Detect which cell encompasses the target text, then output its (X, Y) center coordinate. 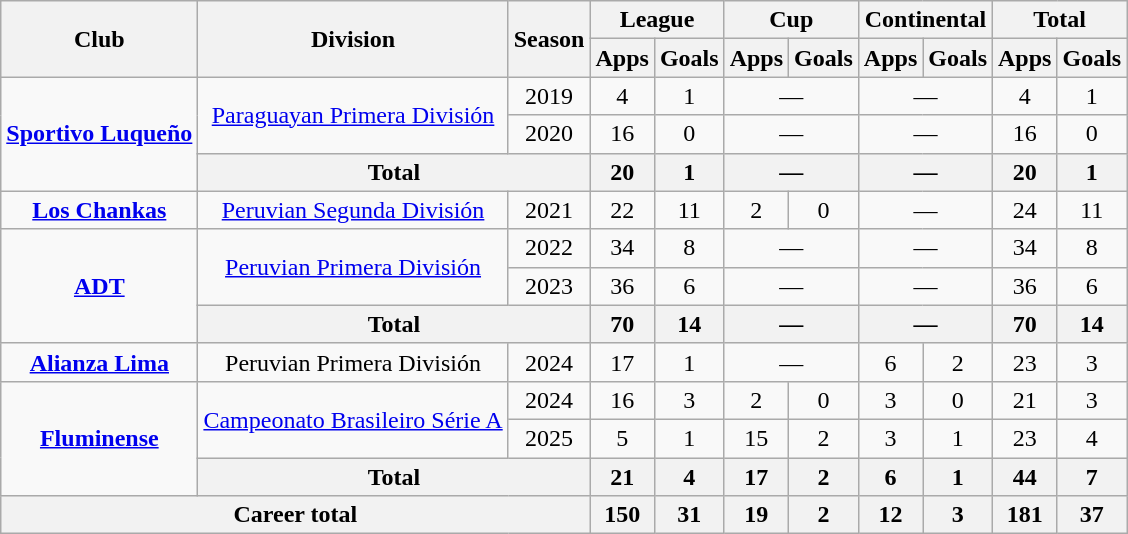
Sportivo Luqueño (100, 134)
Season (549, 39)
181 (1025, 515)
24 (1025, 210)
19 (756, 515)
44 (1025, 477)
Paraguayan Primera División (353, 115)
12 (890, 515)
2025 (549, 438)
Career total (296, 515)
2021 (549, 210)
2023 (549, 286)
22 (622, 210)
150 (622, 515)
Cup (791, 20)
Continental (925, 20)
Alianza Lima (100, 362)
ADT (100, 286)
League (657, 20)
37 (1092, 515)
Fluminense (100, 438)
Campeonato Brasileiro Série A (353, 419)
Club (100, 39)
Division (353, 39)
Los Chankas (100, 210)
5 (622, 438)
Peruvian Segunda División (353, 210)
15 (756, 438)
7 (1092, 477)
2022 (549, 248)
2019 (549, 96)
2020 (549, 134)
31 (689, 515)
